Scan for the cell matching the given text and deliver its [x, y] coordinate at center. 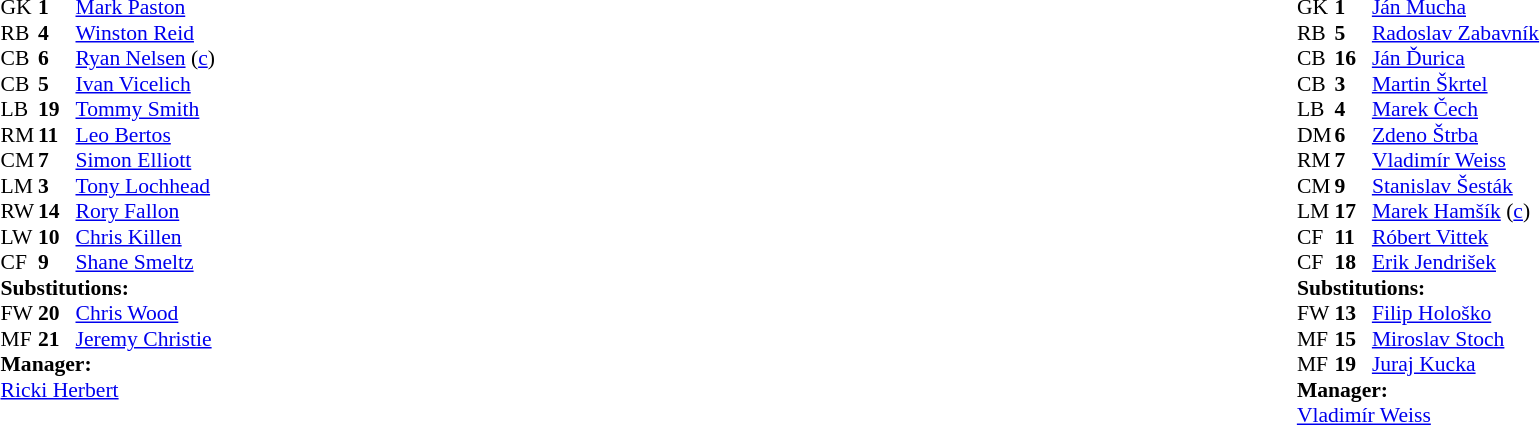
14 [57, 211]
13 [1353, 313]
16 [1353, 59]
Tony Lochhead [146, 186]
Winston Reid [146, 33]
Jeremy Christie [146, 339]
20 [57, 313]
Juraj Kucka [1456, 365]
18 [1353, 263]
RW [19, 211]
Martin Škrtel [1456, 84]
Chris Wood [146, 313]
Vladimír Weiss [1456, 161]
DM [1316, 135]
Zdeno Štrba [1456, 135]
Ján Ďurica [1456, 59]
Filip Hološko [1456, 313]
10 [57, 237]
Stanislav Šesták [1456, 186]
Marek Čech [1456, 109]
Ivan Vicelich [146, 84]
Ricki Herbert [107, 390]
Róbert Vittek [1456, 237]
Radoslav Zabavník [1456, 33]
Shane Smeltz [146, 263]
LW [19, 237]
Rory Fallon [146, 211]
15 [1353, 339]
Ryan Nelsen (c) [146, 59]
Simon Elliott [146, 161]
17 [1353, 211]
21 [57, 339]
Chris Killen [146, 237]
Miroslav Stoch [1456, 339]
Erik Jendrišek [1456, 263]
Tommy Smith [146, 109]
Marek Hamšík (c) [1456, 211]
Leo Bertos [146, 135]
